Capture the cell that displays the provided text and extract its (x, y) central coordinate. 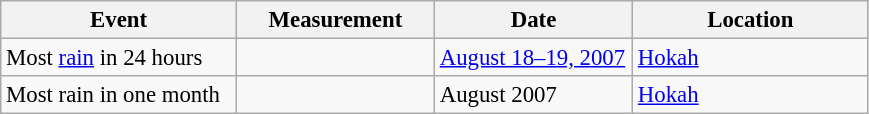
Date (533, 20)
August 18–19, 2007 (533, 58)
Location (751, 20)
Most rain in one month (119, 95)
August 2007 (533, 95)
Most rain in 24 hours (119, 58)
Measurement (335, 20)
Event (119, 20)
